Detect which cell encompasses the target text, then output its (x, y) center coordinate. 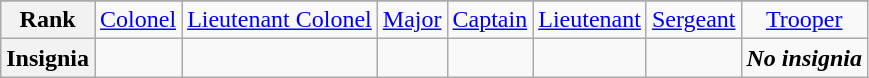
Captain (490, 20)
Lieutenant (590, 20)
Trooper (804, 20)
Sergeant (694, 20)
Lieutenant Colonel (280, 20)
Colonel (138, 20)
No insignia (804, 58)
Insignia (48, 58)
Rank (48, 20)
Major (412, 20)
